Search for the cell housing the specified text and yield its [X, Y] center coordinate. 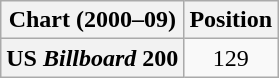
US Billboard 200 [92, 58]
Position [231, 20]
Chart (2000–09) [92, 20]
129 [231, 58]
